For the text-containing cell, return its midpoint in [x, y] coordinate format. 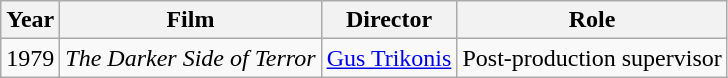
Director [389, 20]
Year [30, 20]
1979 [30, 58]
The Darker Side of Terror [190, 58]
Film [190, 20]
Role [592, 20]
Post-production supervisor [592, 58]
Gus Trikonis [389, 58]
